Return (X, Y) of the center of cell containing provided text 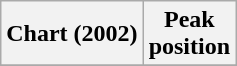
Peakposition (189, 34)
Chart (2002) (72, 34)
